Capture the cell that displays the provided text and extract its (x, y) central coordinate. 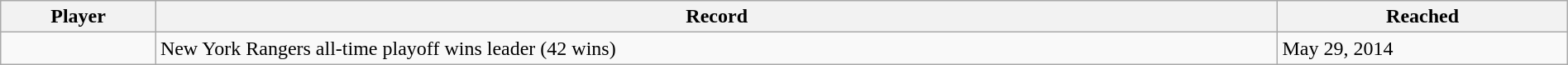
Reached (1422, 17)
Record (716, 17)
New York Rangers all-time playoff wins leader (42 wins) (716, 48)
May 29, 2014 (1422, 48)
Player (79, 17)
